Capture the cell that displays the provided text and extract its (x, y) central coordinate. 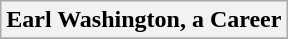
Earl Washington, a Career (144, 20)
